Pinpoint the cell where the given text exists, returning its [x, y] midpoint coordinate. 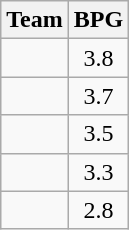
3.7 [98, 96]
3.8 [98, 58]
BPG [98, 20]
Team [35, 20]
3.5 [98, 134]
3.3 [98, 172]
2.8 [98, 210]
